Find where the given text appears and provide that cell's center as (X, Y) coordinate. 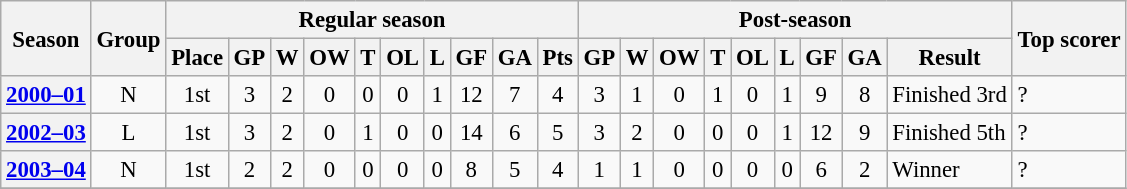
2003–04 (46, 170)
7 (514, 95)
2000–01 (46, 95)
Regular season (372, 20)
Winner (950, 170)
Finished 3rd (950, 95)
Pts (558, 58)
Post-season (795, 20)
2002–03 (46, 133)
Place (197, 58)
Top scorer (1069, 38)
Finished 5th (950, 133)
Group (128, 38)
Result (950, 58)
Season (46, 38)
14 (471, 133)
